Extract the (x, y) coordinate from the center of the cell holding the provided text.  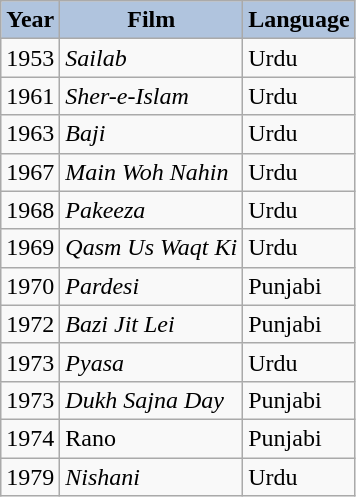
Bazi Jit Lei (152, 324)
Nishani (152, 477)
1968 (30, 210)
1961 (30, 96)
1970 (30, 286)
Baji (152, 134)
Pyasa (152, 362)
1979 (30, 477)
1953 (30, 58)
1967 (30, 172)
Dukh Sajna Day (152, 400)
1972 (30, 324)
Language (299, 20)
Main Woh Nahin (152, 172)
Pardesi (152, 286)
1969 (30, 248)
Qasm Us Waqt Ki (152, 248)
Rano (152, 438)
Film (152, 20)
Sailab (152, 58)
1963 (30, 134)
1974 (30, 438)
Pakeeza (152, 210)
Year (30, 20)
Sher-e-Islam (152, 96)
